Return [x, y] of the center of cell containing provided text 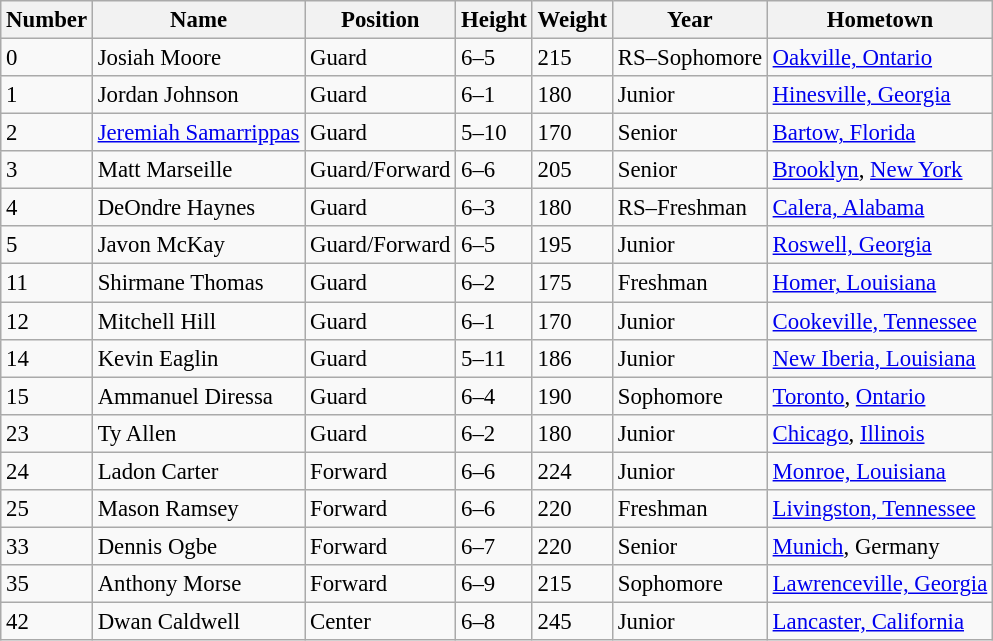
Ladon Carter [198, 471]
Kevin Eaglin [198, 358]
6–8 [494, 621]
42 [47, 621]
Name [198, 20]
Javon McKay [198, 245]
14 [47, 358]
12 [47, 321]
New Iberia, Louisiana [880, 358]
23 [47, 433]
Dennis Ogbe [198, 546]
205 [572, 170]
6–7 [494, 546]
Roswell, Georgia [880, 245]
224 [572, 471]
Center [380, 621]
15 [47, 396]
35 [47, 584]
RS–Freshman [690, 208]
Bartow, Florida [880, 133]
Cookeville, Tennessee [880, 321]
Year [690, 20]
Ammanuel Diressa [198, 396]
Ty Allen [198, 433]
Livingston, Tennessee [880, 509]
3 [47, 170]
Chicago, Illinois [880, 433]
Jeremiah Samarrippas [198, 133]
Mitchell Hill [198, 321]
Number [47, 20]
Josiah Moore [198, 58]
6–9 [494, 584]
245 [572, 621]
Brooklyn, New York [880, 170]
24 [47, 471]
195 [572, 245]
33 [47, 546]
Jordan Johnson [198, 95]
Munich, Germany [880, 546]
DeOndre Haynes [198, 208]
Hinesville, Georgia [880, 95]
11 [47, 283]
Homer, Louisiana [880, 283]
25 [47, 509]
5 [47, 245]
Toronto, Ontario [880, 396]
Oakville, Ontario [880, 58]
Matt Marseille [198, 170]
Shirmane Thomas [198, 283]
Mason Ramsey [198, 509]
Monroe, Louisiana [880, 471]
Dwan Caldwell [198, 621]
Lawrenceville, Georgia [880, 584]
186 [572, 358]
Position [380, 20]
1 [47, 95]
190 [572, 396]
4 [47, 208]
Weight [572, 20]
Calera, Alabama [880, 208]
0 [47, 58]
5–10 [494, 133]
6–3 [494, 208]
Height [494, 20]
2 [47, 133]
5–11 [494, 358]
Hometown [880, 20]
RS–Sophomore [690, 58]
175 [572, 283]
6–4 [494, 396]
Anthony Morse [198, 584]
Lancaster, California [880, 621]
